Detect which cell encompasses the target text, then output its (X, Y) center coordinate. 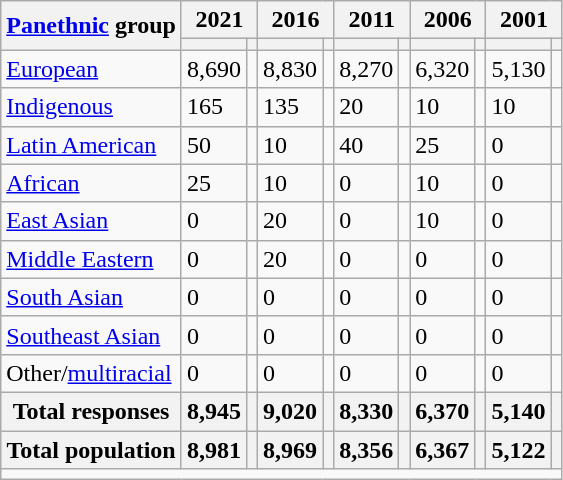
9,020 (290, 411)
Indigenous (92, 107)
165 (214, 107)
2011 (372, 20)
Total responses (92, 411)
Latin American (92, 145)
Southeast Asian (92, 335)
8,356 (366, 449)
Total population (92, 449)
East Asian (92, 221)
5,140 (518, 411)
2006 (448, 20)
8,969 (290, 449)
8,945 (214, 411)
2001 (524, 20)
5,130 (518, 69)
5,122 (518, 449)
8,981 (214, 449)
2016 (296, 20)
8,270 (366, 69)
6,370 (442, 411)
South Asian (92, 297)
8,690 (214, 69)
African (92, 183)
50 (214, 145)
8,330 (366, 411)
Other/multiracial (92, 373)
6,367 (442, 449)
8,830 (290, 69)
Panethnic group (92, 26)
Middle Eastern (92, 259)
135 (290, 107)
European (92, 69)
6,320 (442, 69)
2021 (219, 20)
40 (366, 145)
